Locate the cell with the specified text and output its (x, y) center coordinate. 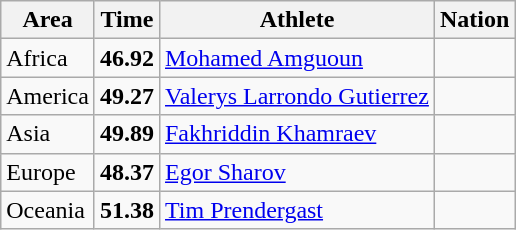
Valerys Larrondo Gutierrez (296, 96)
Time (126, 20)
Oceania (48, 210)
Europe (48, 172)
49.89 (126, 134)
Area (48, 20)
48.37 (126, 172)
Africa (48, 58)
Tim Prendergast (296, 210)
Mohamed Amguoun (296, 58)
Egor Sharov (296, 172)
49.27 (126, 96)
Asia (48, 134)
Nation (474, 20)
Athlete (296, 20)
46.92 (126, 58)
51.38 (126, 210)
Fakhriddin Khamraev (296, 134)
America (48, 96)
